Search for the cell housing the specified text and yield its (X, Y) center coordinate. 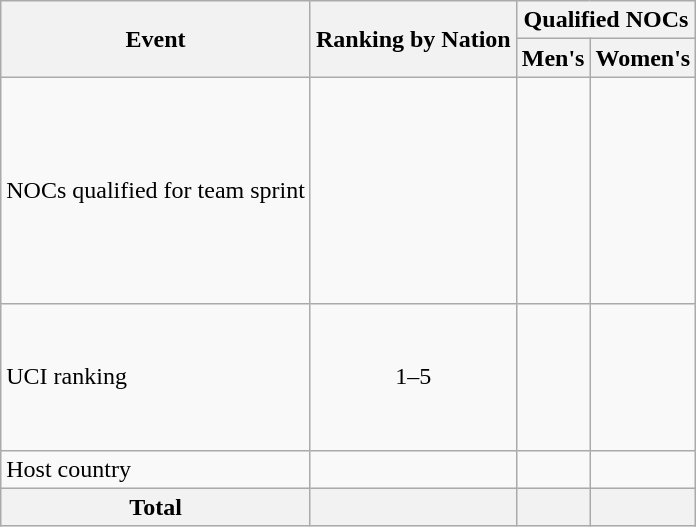
Event (156, 39)
NOCs qualified for team sprint (156, 190)
Host country (156, 469)
Total (156, 507)
UCI ranking (156, 377)
Women's (643, 58)
Qualified NOCs (606, 20)
1–5 (413, 377)
Men's (553, 58)
Ranking by Nation (413, 39)
